Find where the given text appears and provide that cell's center as (X, Y) coordinate. 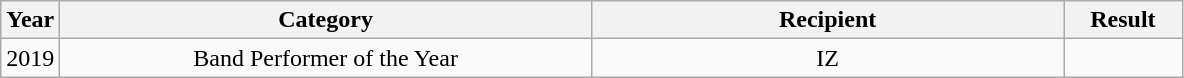
2019 (30, 58)
Category (326, 20)
Recipient (827, 20)
IZ (827, 58)
Band Performer of the Year (326, 58)
Year (30, 20)
Result (1123, 20)
